From the cell containing the given text, extract its center point as [x, y] coordinate. 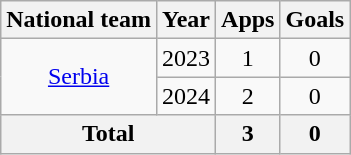
Total [108, 134]
3 [248, 134]
2023 [186, 58]
2024 [186, 96]
Serbia [79, 77]
Goals [315, 20]
2 [248, 96]
1 [248, 58]
Apps [248, 20]
Year [186, 20]
National team [79, 20]
